Search for the cell housing the specified text and yield its [X, Y] center coordinate. 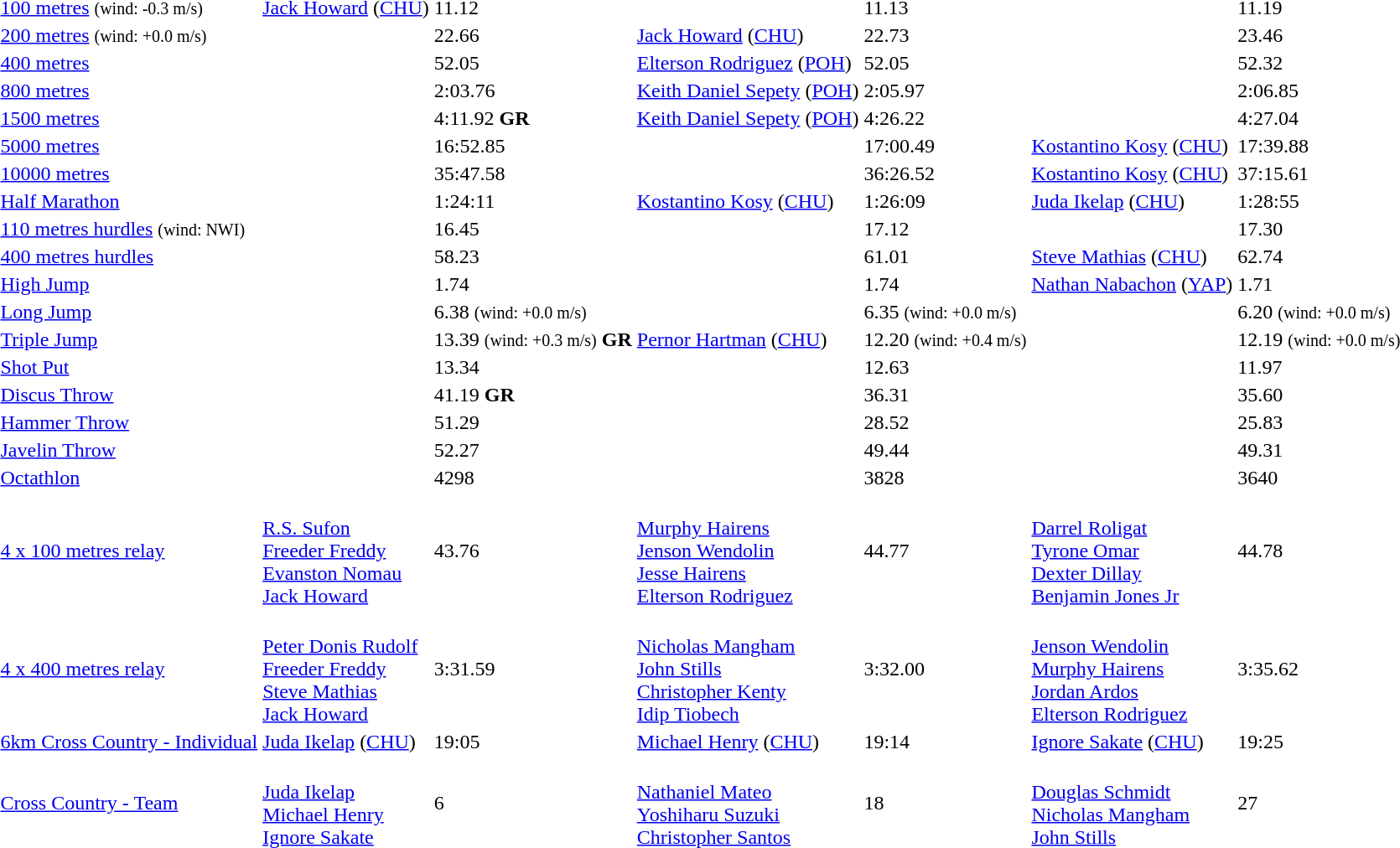
R.S. Sufon Freeder Freddy Evanston Nomau Jack Howard [346, 551]
61.01 [946, 256]
4:11.92 GR [533, 118]
52.27 [533, 450]
19:05 [533, 742]
12.63 [946, 367]
22.73 [946, 35]
6.38 (wind: +0.0 m/s) [533, 312]
6.35 (wind: +0.0 m/s) [946, 312]
49.44 [946, 450]
36:26.52 [946, 173]
41.19 GR [533, 395]
16.45 [533, 229]
Nathan Nabachon (YAP) [1132, 284]
16:52.85 [533, 146]
51.29 [533, 422]
Peter Donis Rudolf Freeder Freddy Steve Mathias Jack Howard [346, 669]
36.31 [946, 395]
4:26.22 [946, 118]
17:00.49 [946, 146]
Jack Howard (CHU) [748, 35]
17.12 [946, 229]
13.39 (wind: +0.3 m/s) GR [533, 339]
Jenson Wendolin Murphy Hairens Jordan Ardos Elterson Rodriguez [1132, 669]
Darrel Roligat Tyrone Omar Dexter Dillay Benjamin Jones Jr [1132, 551]
58.23 [533, 256]
4298 [533, 478]
2:05.97 [946, 90]
19:14 [946, 742]
44.77 [946, 551]
1:24:11 [533, 201]
Steve Mathias (CHU) [1132, 256]
12.20 (wind: +0.4 m/s) [946, 339]
Pernor Hartman (CHU) [748, 339]
2:03.76 [533, 90]
13.34 [533, 367]
28.52 [946, 422]
3:32.00 [946, 669]
3828 [946, 478]
22.66 [533, 35]
35:47.58 [533, 173]
Nicholas Mangham John Stills Christopher Kenty Idip Tiobech [748, 669]
1:26:09 [946, 201]
43.76 [533, 551]
Michael Henry (CHU) [748, 742]
Elterson Rodriguez (POH) [748, 63]
Ignore Sakate (CHU) [1132, 742]
3:31.59 [533, 669]
Murphy Hairens Jenson Wendolin Jesse Hairens Elterson Rodriguez [748, 551]
